From the cell containing the given text, extract its center point as (x, y) coordinate. 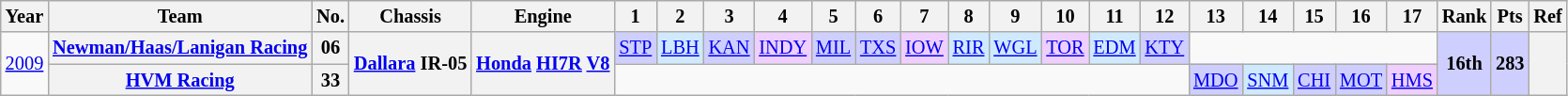
9 (1015, 16)
KAN (730, 48)
Newman/Haas/Lanigan Racing (180, 48)
CHI (1314, 80)
283 (1510, 64)
2 (680, 16)
4 (783, 16)
Team (180, 16)
06 (331, 48)
1 (635, 16)
12 (1165, 16)
IOW (924, 48)
LBH (680, 48)
MDO (1215, 80)
7 (924, 16)
STP (635, 48)
16 (1361, 16)
Engine (543, 16)
Pts (1510, 16)
SNM (1268, 80)
Year (24, 16)
Chassis (410, 16)
33 (331, 80)
HMS (1412, 80)
15 (1314, 16)
HVM Racing (180, 80)
Rank (1465, 16)
3 (730, 16)
16th (1465, 64)
Honda HI7R V8 (543, 64)
Dallara IR-05 (410, 64)
TXS (878, 48)
5 (834, 16)
EDM (1115, 48)
Ref (1547, 16)
2009 (24, 64)
10 (1065, 16)
TOR (1065, 48)
WGL (1015, 48)
14 (1268, 16)
17 (1412, 16)
RIR (969, 48)
No. (331, 16)
INDY (783, 48)
13 (1215, 16)
KTY (1165, 48)
8 (969, 16)
MIL (834, 48)
6 (878, 16)
11 (1115, 16)
MOT (1361, 80)
